Determine the (X, Y) coordinate at the center of the cell enclosing the given text.  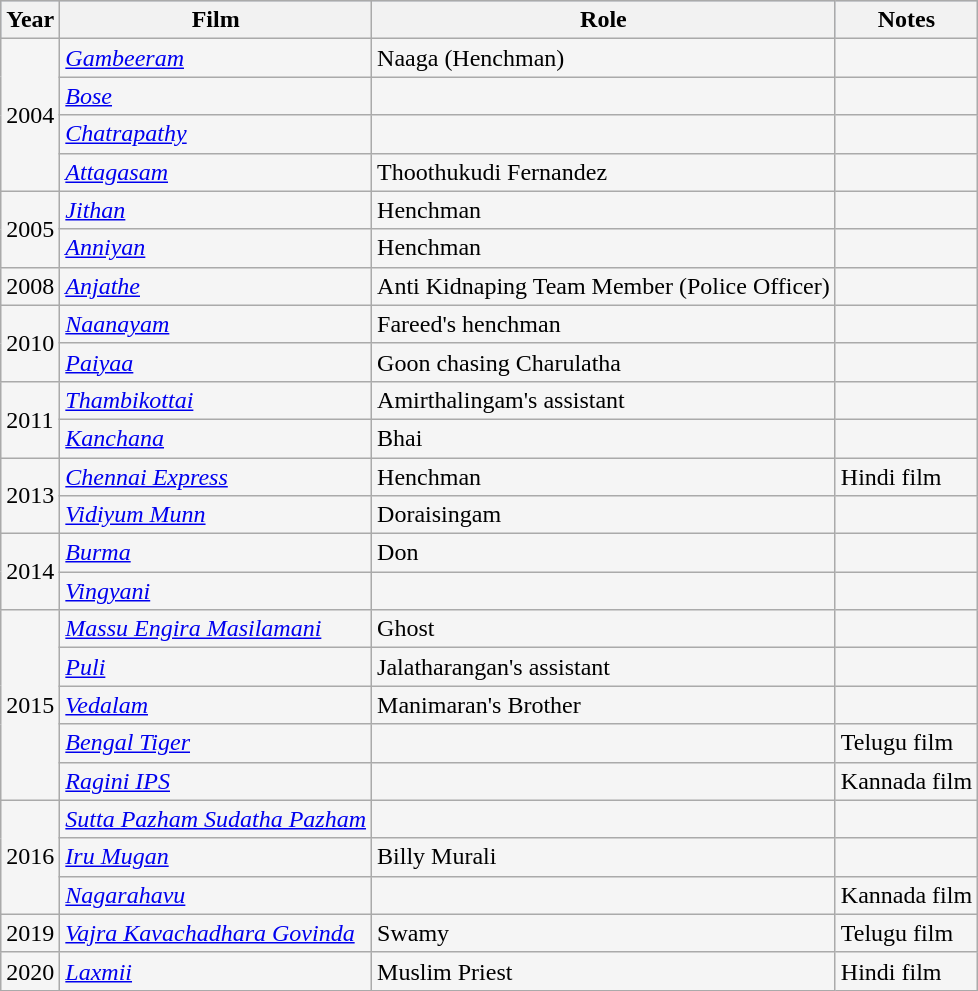
2014 (30, 572)
Massu Engira Masilamani (216, 629)
Puli (216, 667)
Bengal Tiger (216, 743)
2015 (30, 705)
Amirthalingam's assistant (604, 400)
Ragini IPS (216, 781)
2020 (30, 971)
2008 (30, 286)
2005 (30, 229)
Laxmii (216, 971)
Billy Murali (604, 857)
Thoothukudi Fernandez (604, 172)
Bhai (604, 438)
Vajra Kavachadhara Govinda (216, 933)
Naaga (Henchman) (604, 58)
Ghost (604, 629)
Anniyan (216, 248)
Vedalam (216, 705)
Bose (216, 96)
2013 (30, 496)
Notes (906, 20)
Anti Kidnaping Team Member (Police Officer) (604, 286)
Chatrapathy (216, 134)
Role (604, 20)
Sutta Pazham Sudatha Pazham (216, 819)
Fareed's henchman (604, 324)
Jithan (216, 210)
Vingyani (216, 591)
Manimaran's Brother (604, 705)
Chennai Express (216, 477)
Doraisingam (604, 515)
Film (216, 20)
2016 (30, 857)
2004 (30, 115)
Kanchana (216, 438)
Goon chasing Charulatha (604, 362)
Anjathe (216, 286)
Year (30, 20)
2011 (30, 419)
Muslim Priest (604, 971)
Swamy (604, 933)
Attagasam (216, 172)
Naanayam (216, 324)
Thambikottai (216, 400)
Paiyaa (216, 362)
2010 (30, 343)
Vidiyum Munn (216, 515)
Iru Mugan (216, 857)
Don (604, 553)
Gambeeram (216, 58)
2019 (30, 933)
Nagarahavu (216, 895)
Burma (216, 553)
Jalatharangan's assistant (604, 667)
